From the cell containing the given text, extract its center point as [X, Y] coordinate. 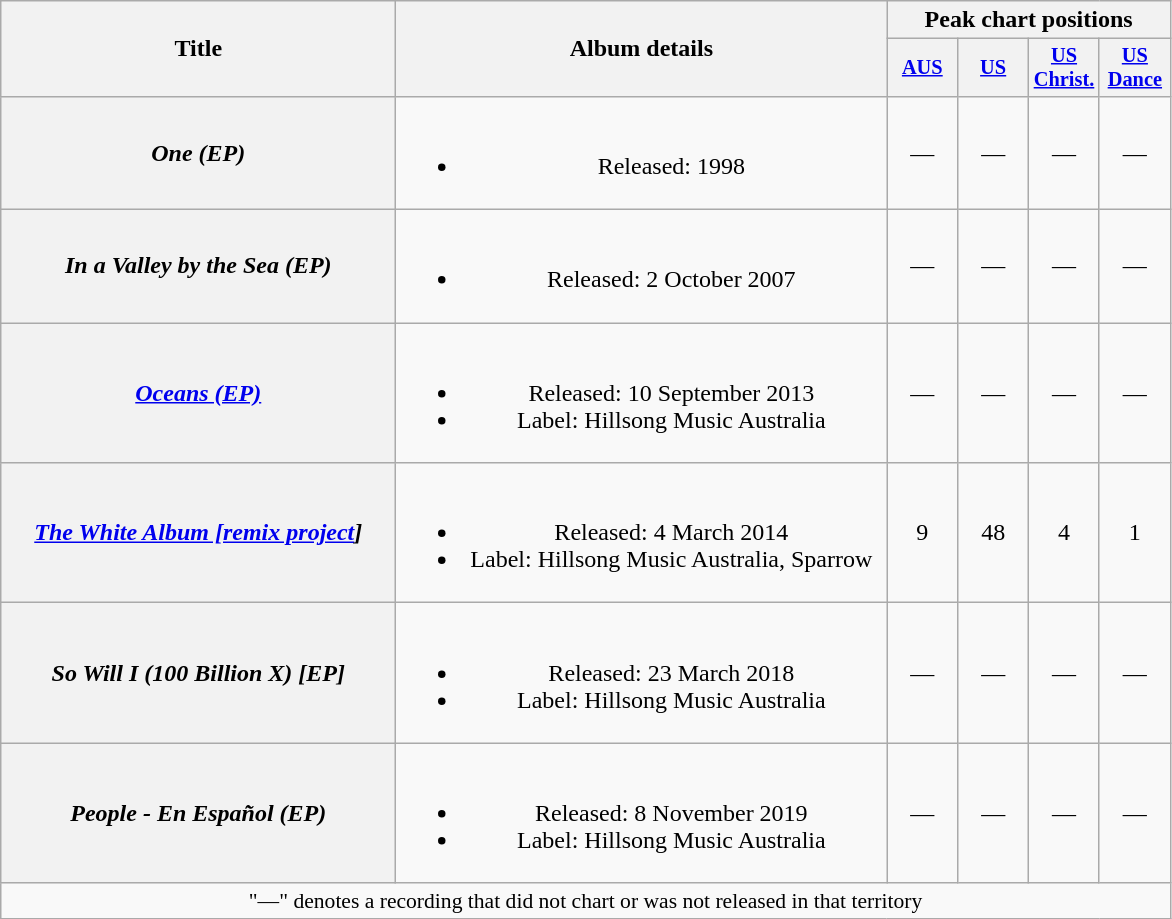
In a Valley by the Sea (EP) [198, 266]
4 [1064, 533]
Released: 10 September 2013Label: Hillsong Music Australia [642, 393]
1 [1134, 533]
US [994, 68]
9 [922, 533]
"—" denotes a recording that did not chart or was not released in that territory [586, 901]
The White Album [remix project] [198, 533]
USDance [1134, 68]
Released: 4 March 2014Label: Hillsong Music Australia, Sparrow [642, 533]
Released: 2 October 2007 [642, 266]
Released: 1998 [642, 152]
48 [994, 533]
AUS [922, 68]
Album details [642, 49]
USChrist. [1064, 68]
One (EP) [198, 152]
Peak chart positions [1028, 20]
Released: 8 November 2019Label: Hillsong Music Australia [642, 813]
Oceans (EP) [198, 393]
Released: 23 March 2018Label: Hillsong Music Australia [642, 673]
Title [198, 49]
So Will I (100 Billion X) [EP] [198, 673]
People - En Español (EP) [198, 813]
